Capture the cell that displays the provided text and extract its (x, y) central coordinate. 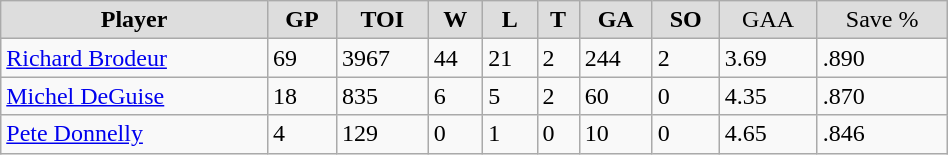
W (455, 20)
Michel DeGuise (134, 96)
1 (510, 134)
4.35 (768, 96)
21 (510, 58)
Richard Brodeur (134, 58)
3967 (382, 58)
60 (616, 96)
10 (616, 134)
GP (302, 20)
Pete Donnelly (134, 134)
69 (302, 58)
Player (134, 20)
4.65 (768, 134)
SO (686, 20)
L (510, 20)
129 (382, 134)
6 (455, 96)
GAA (768, 20)
.870 (882, 96)
.846 (882, 134)
18 (302, 96)
44 (455, 58)
T (558, 20)
5 (510, 96)
244 (616, 58)
.890 (882, 58)
3.69 (768, 58)
835 (382, 96)
4 (302, 134)
GA (616, 20)
Save % (882, 20)
TOI (382, 20)
